Return the [X, Y] coordinate for the center point of the cell that contains the specified text.  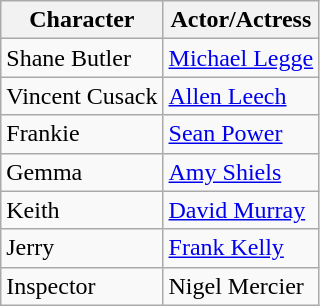
Inspector [82, 286]
Frankie [82, 134]
Shane Butler [82, 58]
Sean Power [241, 134]
Gemma [82, 172]
Allen Leech [241, 96]
Vincent Cusack [82, 96]
Actor/Actress [241, 20]
Amy Shiels [241, 172]
Frank Kelly [241, 248]
David Murray [241, 210]
Character [82, 20]
Michael Legge [241, 58]
Keith [82, 210]
Jerry [82, 248]
Nigel Mercier [241, 286]
